Capture the cell that displays the provided text and extract its [X, Y] central coordinate. 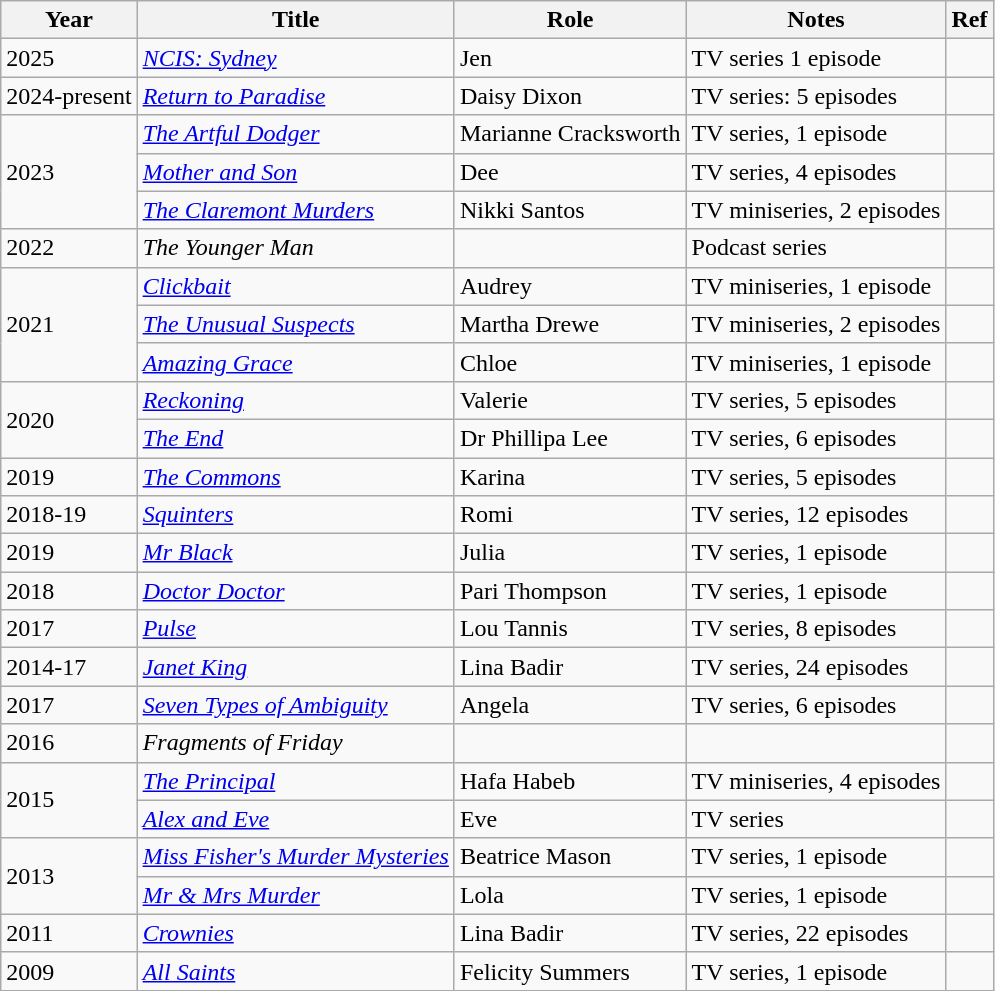
Karina [570, 477]
Marianne Cracksworth [570, 134]
NCIS: Sydney [296, 58]
Notes [816, 20]
2011 [69, 933]
Crownies [296, 933]
2020 [69, 419]
Audrey [570, 286]
Chloe [570, 362]
Pulse [296, 629]
Valerie [570, 400]
TV series 1 episode [816, 58]
Mr & Mrs Murder [296, 895]
Podcast series [816, 248]
Squinters [296, 515]
2025 [69, 58]
2014-17 [69, 667]
Doctor Doctor [296, 591]
Felicity Summers [570, 971]
TV series: 5 episodes [816, 96]
Alex and Eve [296, 819]
Hafa Habeb [570, 781]
Title [296, 20]
All Saints [296, 971]
Janet King [296, 667]
The Principal [296, 781]
Martha Drewe [570, 324]
Beatrice Mason [570, 857]
TV series, 24 episodes [816, 667]
TV miniseries, 4 episodes [816, 781]
Year [69, 20]
TV series, 8 episodes [816, 629]
Seven Types of Ambiguity [296, 705]
Daisy Dixon [570, 96]
Nikki Santos [570, 210]
The End [296, 438]
Dr Phillipa Lee [570, 438]
TV series, 12 episodes [816, 515]
Mother and Son [296, 172]
Pari Thompson [570, 591]
Fragments of Friday [296, 743]
2021 [69, 324]
2013 [69, 876]
2018-19 [69, 515]
Romi [570, 515]
Eve [570, 819]
Clickbait [296, 286]
Miss Fisher's Murder Mysteries [296, 857]
2018 [69, 591]
Julia [570, 553]
Dee [570, 172]
2022 [69, 248]
Lola [570, 895]
Amazing Grace [296, 362]
2024-present [69, 96]
The Younger Man [296, 248]
The Claremont Murders [296, 210]
Return to Paradise [296, 96]
Angela [570, 705]
TV series, 4 episodes [816, 172]
2015 [69, 800]
2016 [69, 743]
2023 [69, 172]
Jen [570, 58]
The Commons [296, 477]
The Unusual Suspects [296, 324]
Lou Tannis [570, 629]
2009 [69, 971]
Ref [970, 20]
TV series [816, 819]
Reckoning [296, 400]
The Artful Dodger [296, 134]
TV series, 22 episodes [816, 933]
Role [570, 20]
Mr Black [296, 553]
